For the text-containing cell, return its midpoint in [X, Y] coordinate format. 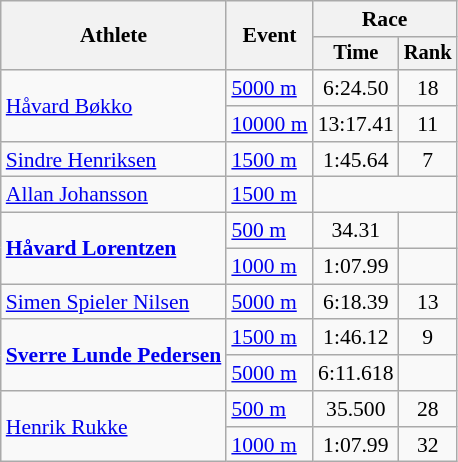
Henrik Rukke [114, 426]
35.500 [356, 409]
Håvard Lorentzen [114, 248]
Håvard Bøkko [114, 106]
1:45.64 [356, 160]
1:07.99 [356, 267]
1:46.12 [356, 338]
13:17.41 [356, 124]
6:18.39 [356, 302]
Race [385, 19]
10000 m [269, 124]
Allan Johansson [114, 195]
6:11.618 [356, 373]
28 [428, 409]
11 [428, 124]
6:24.50 [356, 88]
13 [428, 302]
Event [269, 36]
Sindre Henriksen [114, 160]
7 [428, 160]
Simen Spieler Nilsen [114, 302]
1000 m [269, 267]
Time [356, 54]
Athlete [114, 36]
9 [428, 338]
Rank [428, 54]
34.31 [356, 231]
Sverre Lunde Pedersen [114, 356]
18 [428, 88]
